Return the [x, y] coordinate for the center point of the cell that contains the specified text.  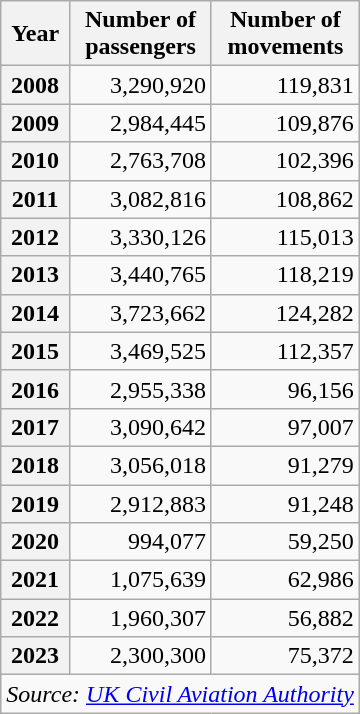
2022 [36, 618]
96,156 [285, 389]
2014 [36, 313]
3,090,642 [140, 427]
97,007 [285, 427]
112,357 [285, 351]
118,219 [285, 275]
2013 [36, 275]
2020 [36, 542]
2019 [36, 503]
3,082,816 [140, 199]
102,396 [285, 161]
Number ofpassengers [140, 34]
2017 [36, 427]
62,986 [285, 580]
Number ofmovements [285, 34]
3,290,920 [140, 85]
3,330,126 [140, 237]
3,723,662 [140, 313]
2016 [36, 389]
2,912,883 [140, 503]
56,882 [285, 618]
2018 [36, 465]
2,300,300 [140, 656]
91,248 [285, 503]
1,960,307 [140, 618]
2011 [36, 199]
3,469,525 [140, 351]
2021 [36, 580]
Year [36, 34]
109,876 [285, 123]
2012 [36, 237]
1,075,639 [140, 580]
2,763,708 [140, 161]
124,282 [285, 313]
108,862 [285, 199]
3,440,765 [140, 275]
2008 [36, 85]
2,955,338 [140, 389]
119,831 [285, 85]
91,279 [285, 465]
3,056,018 [140, 465]
Source: UK Civil Aviation Authority [180, 694]
2,984,445 [140, 123]
994,077 [140, 542]
115,013 [285, 237]
2023 [36, 656]
75,372 [285, 656]
2010 [36, 161]
59,250 [285, 542]
2015 [36, 351]
2009 [36, 123]
